Search for the cell housing the specified text and yield its (X, Y) center coordinate. 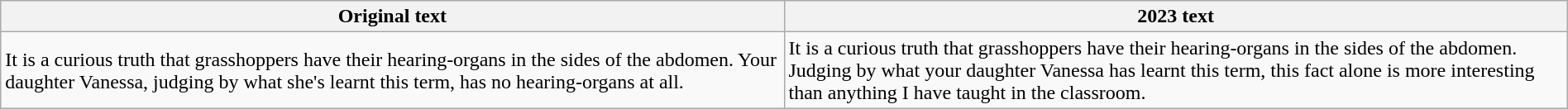
2023 text (1176, 17)
Original text (392, 17)
